Detect which cell encompasses the target text, then output its (x, y) center coordinate. 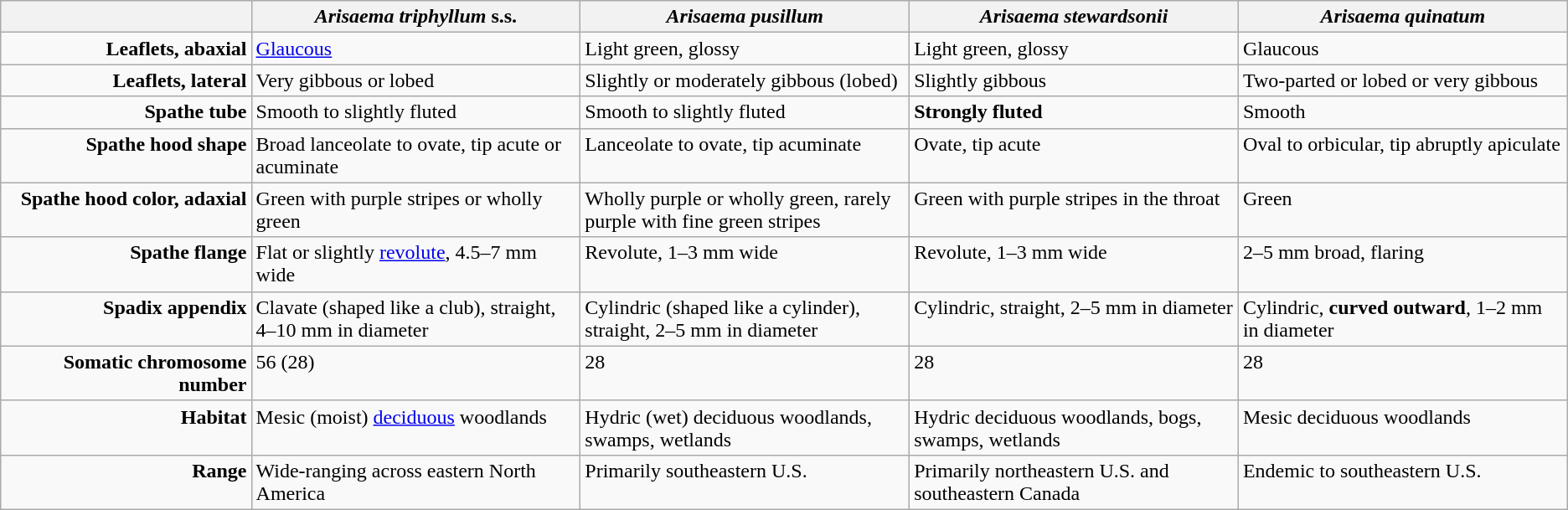
Flat or slightly revolute, 4.5–7 mm wide (415, 265)
Range (126, 482)
Slightly gibbous (1074, 80)
Spathe hood shape (126, 156)
Slightly or moderately gibbous (lobed) (745, 80)
Primarily southeastern U.S. (745, 482)
Arisaema triphyllum s.s. (415, 17)
Clavate (shaped like a club), straight, 4–10 mm in diameter (415, 318)
Cylindric (shaped like a cylinder), straight, 2–5 mm in diameter (745, 318)
Mesic (moist) deciduous woodlands (415, 427)
Arisaema pusillum (745, 17)
Spathe hood color, adaxial (126, 209)
Green (1402, 209)
Strongly fluted (1074, 112)
Spathe flange (126, 265)
Broad lanceolate to ovate, tip acute or acuminate (415, 156)
Endemic to southeastern U.S. (1402, 482)
Very gibbous or lobed (415, 80)
2–5 mm broad, flaring (1402, 265)
Lanceolate to ovate, tip acuminate (745, 156)
Spadix appendix (126, 318)
Green with purple stripes in the throat (1074, 209)
Green with purple stripes or wholly green (415, 209)
Primarily northeastern U.S. and southeastern Canada (1074, 482)
Hydric (wet) deciduous woodlands, swamps, wetlands (745, 427)
Leaflets, abaxial (126, 49)
Wholly purple or wholly green, rarely purple with fine green stripes (745, 209)
Habitat (126, 427)
Mesic deciduous woodlands (1402, 427)
Ovate, tip acute (1074, 156)
Cylindric, curved outward, 1–2 mm in diameter (1402, 318)
Wide-ranging across eastern North America (415, 482)
Leaflets, lateral (126, 80)
Arisaema quinatum (1402, 17)
Cylindric, straight, 2–5 mm in diameter (1074, 318)
Smooth (1402, 112)
Hydric deciduous woodlands, bogs, swamps, wetlands (1074, 427)
Arisaema stewardsonii (1074, 17)
Two-parted or lobed or very gibbous (1402, 80)
Oval to orbicular, tip abruptly apiculate (1402, 156)
Spathe tube (126, 112)
Somatic chromosome number (126, 373)
56 (28) (415, 373)
